Capture the cell that displays the provided text and extract its [x, y] central coordinate. 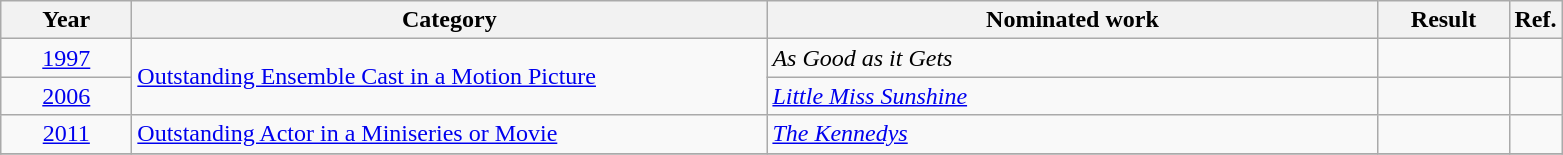
Outstanding Ensemble Cast in a Motion Picture [450, 77]
2006 [66, 96]
Ref. [1536, 20]
Category [450, 20]
1997 [66, 58]
Result [1444, 20]
Year [66, 20]
Nominated work [1072, 20]
As Good as it Gets [1072, 58]
2011 [66, 134]
Outstanding Actor in a Miniseries or Movie [450, 134]
The Kennedys [1072, 134]
Little Miss Sunshine [1072, 96]
